Extract the [X, Y] coordinate from the center of the cell holding the provided text.  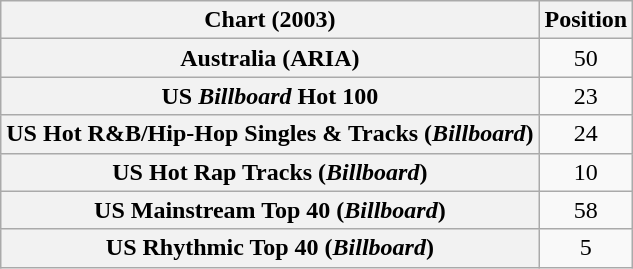
Chart (2003) [270, 20]
58 [586, 210]
10 [586, 172]
Position [586, 20]
US Billboard Hot 100 [270, 96]
US Rhythmic Top 40 (Billboard) [270, 248]
5 [586, 248]
23 [586, 96]
50 [586, 58]
US Hot R&B/Hip-Hop Singles & Tracks (Billboard) [270, 134]
US Hot Rap Tracks (Billboard) [270, 172]
24 [586, 134]
US Mainstream Top 40 (Billboard) [270, 210]
Australia (ARIA) [270, 58]
